Capture the cell that displays the provided text and extract its (x, y) central coordinate. 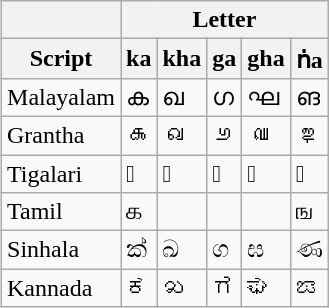
ക (139, 97)
𑎕 (266, 173)
ഘ (266, 97)
ಕ (139, 288)
Kannada (62, 288)
𑌘 (266, 135)
ങ (309, 97)
𑌗 (224, 135)
𑌙 (309, 135)
𑎓 (182, 173)
ග (224, 250)
ಖ (182, 288)
ක් (139, 250)
Tigalari (62, 173)
kha (182, 59)
ங (309, 212)
gha (266, 59)
ಘ (266, 288)
𑌖 (182, 135)
ṅa (309, 59)
Tamil (62, 212)
ಙ (309, 288)
ණ (309, 250)
Malayalam (62, 97)
க (139, 212)
Script (62, 59)
𑎔 (224, 173)
ga (224, 59)
ඝ (266, 250)
Grantha (62, 135)
ഖ (182, 97)
Letter (225, 20)
𑌕 (139, 135)
ಗ (224, 288)
ඛ (182, 250)
Sinhala (62, 250)
ഗ (224, 97)
ka (139, 59)
𑎖 (309, 173)
𑎒 (139, 173)
